For the text-containing cell, return its midpoint in (x, y) coordinate format. 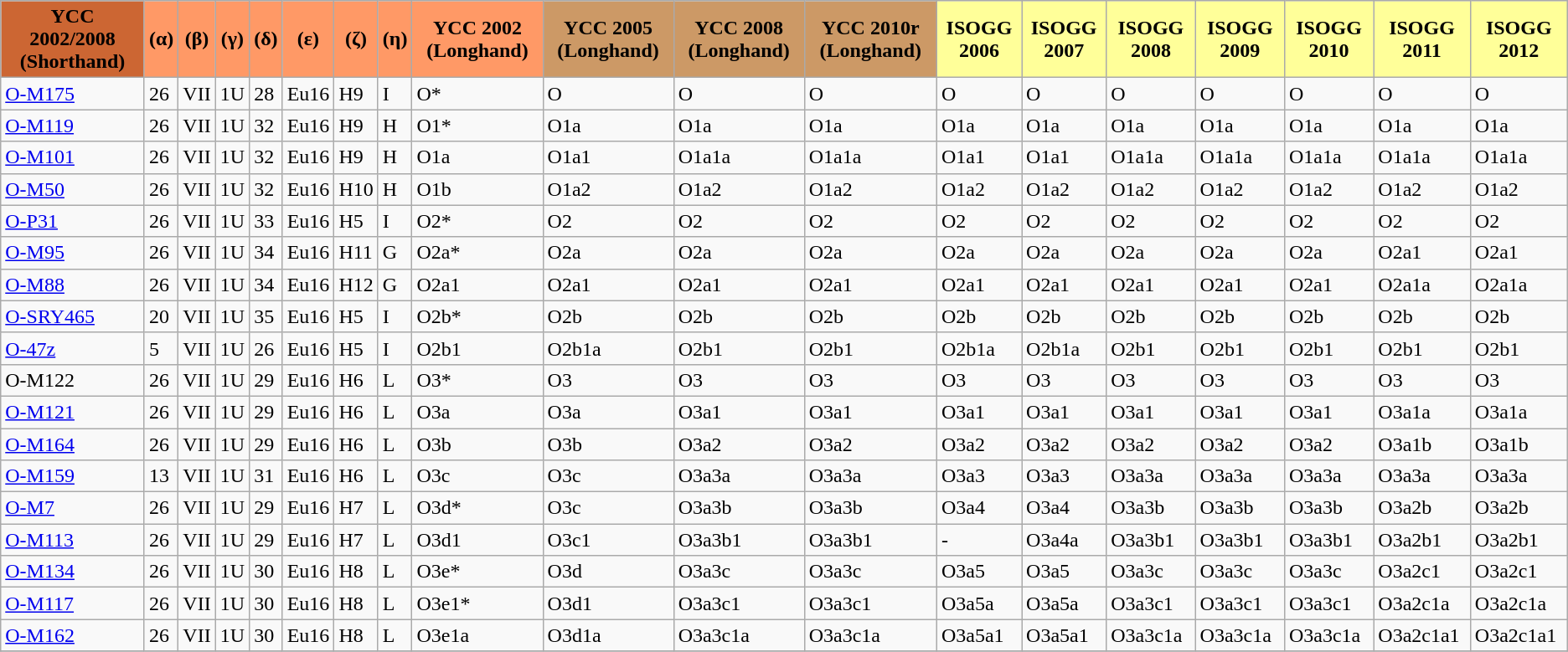
33 (266, 221)
O2a* (477, 253)
H11 (356, 253)
O* (477, 94)
O-M117 (73, 603)
YCC 2002 (Longhand) (477, 39)
O-M50 (73, 189)
O3e1a (477, 635)
H12 (356, 285)
O2b* (477, 316)
(η) (395, 39)
O3d* (477, 508)
O-M164 (73, 444)
YCC 2008 (Longhand) (739, 39)
O3e* (477, 572)
5 (161, 348)
O-SRY465 (73, 316)
O2* (477, 221)
(ζ) (356, 39)
35 (266, 316)
O3d (608, 572)
O-M88 (73, 285)
H10 (356, 189)
O-M121 (73, 412)
O-M122 (73, 380)
ISOGG 2007 (1064, 39)
ISOGG 2008 (1151, 39)
O-47z (73, 348)
O3e1* (477, 603)
O-M113 (73, 540)
- (978, 540)
O3c1 (608, 540)
O-M101 (73, 157)
31 (266, 476)
ISOGG 2010 (1328, 39)
O-P31 (73, 221)
(β) (197, 39)
O-M7 (73, 508)
O3a4a (1064, 540)
O-M134 (73, 572)
28 (266, 94)
13 (161, 476)
YCC 2005 (Longhand) (608, 39)
O1* (477, 126)
(δ) (266, 39)
(α) (161, 39)
ISOGG 2006 (978, 39)
O3d1a (608, 635)
O-M119 (73, 126)
O-M175 (73, 94)
O-M162 (73, 635)
YCC 2002/2008 (Shorthand) (73, 39)
ISOGG 2011 (1422, 39)
(ε) (308, 39)
O3* (477, 380)
ISOGG 2012 (1519, 39)
ISOGG 2009 (1240, 39)
O-M159 (73, 476)
O-M95 (73, 253)
O1b (477, 189)
YCC 2010r (Longhand) (870, 39)
(γ) (232, 39)
20 (161, 316)
